Identify which cell holds the provided text, then report its (X, Y) central coordinate. 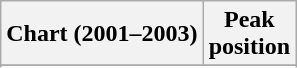
Peakposition (249, 34)
Chart (2001–2003) (102, 34)
